Return (X, Y) of the center of cell containing provided text 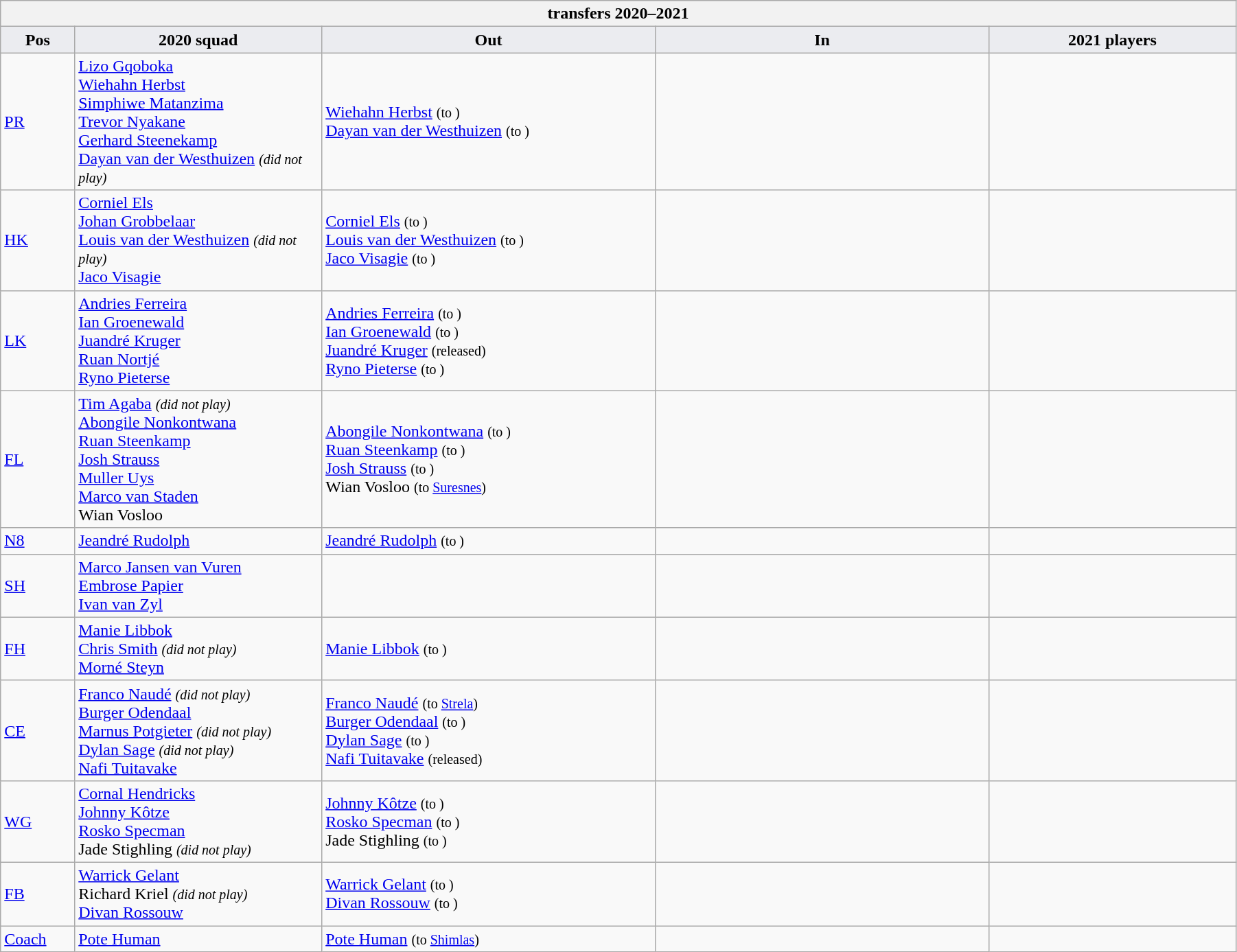
Manie Libbok (to ) (489, 649)
Corniel Els (to ) Louis van der Westhuizen (to ) Jaco Visagie (to ) (489, 240)
Corniel Els Johan Grobbelaar Louis van der Westhuizen (did not play) Jaco Visagie (198, 240)
LK (38, 340)
Lizo Gqoboka Wiehahn Herbst Simphiwe Matanzima Trevor Nyakane Gerhard Steenekamp Dayan van der Westhuizen (did not play) (198, 121)
Tim Agaba (did not play) Abongile Nonkontwana Ruan Steenkamp Josh Strauss Muller Uys Marco van Staden Wian Vosloo (198, 459)
FH (38, 649)
Pos (38, 40)
Warrick Gelant (to ) Divan Rossouw (to ) (489, 894)
In (822, 40)
Warrick Gelant Richard Kriel (did not play) Divan Rossouw (198, 894)
Pote Human (to Shimlas) (489, 938)
SH (38, 585)
Andries Ferreira Ian Groenewald Juandré Kruger Ruan Nortjé Ryno Pieterse (198, 340)
PR (38, 121)
Marco Jansen van Vuren Embrose Papier Ivan van Zyl (198, 585)
Manie Libbok Chris Smith (did not play) Morné Steyn (198, 649)
FB (38, 894)
Pote Human (198, 938)
Franco Naudé (to Strela) Burger Odendaal (to ) Dylan Sage (to ) Nafi Tuitavake (released) (489, 730)
CE (38, 730)
2021 players (1112, 40)
Abongile Nonkontwana (to ) Ruan Steenkamp (to ) Josh Strauss (to ) Wian Vosloo (to Suresnes) (489, 459)
transfers 2020–2021 (618, 14)
Franco Naudé (did not play) Burger Odendaal Marnus Potgieter (did not play) Dylan Sage (did not play) Nafi Tuitavake (198, 730)
Jeandré Rudolph (to ) (489, 541)
Cornal Hendricks Johnny Kôtze Rosko Specman Jade Stighling (did not play) (198, 821)
Wiehahn Herbst (to ) Dayan van der Westhuizen (to ) (489, 121)
Coach (38, 938)
Jeandré Rudolph (198, 541)
N8 (38, 541)
Johnny Kôtze (to ) Rosko Specman (to ) Jade Stighling (to ) (489, 821)
HK (38, 240)
FL (38, 459)
WG (38, 821)
Out (489, 40)
Andries Ferreira (to ) Ian Groenewald (to ) Juandré Kruger (released) Ryno Pieterse (to ) (489, 340)
2020 squad (198, 40)
